Extract the [x, y] coordinate from the center of the cell holding the provided text.  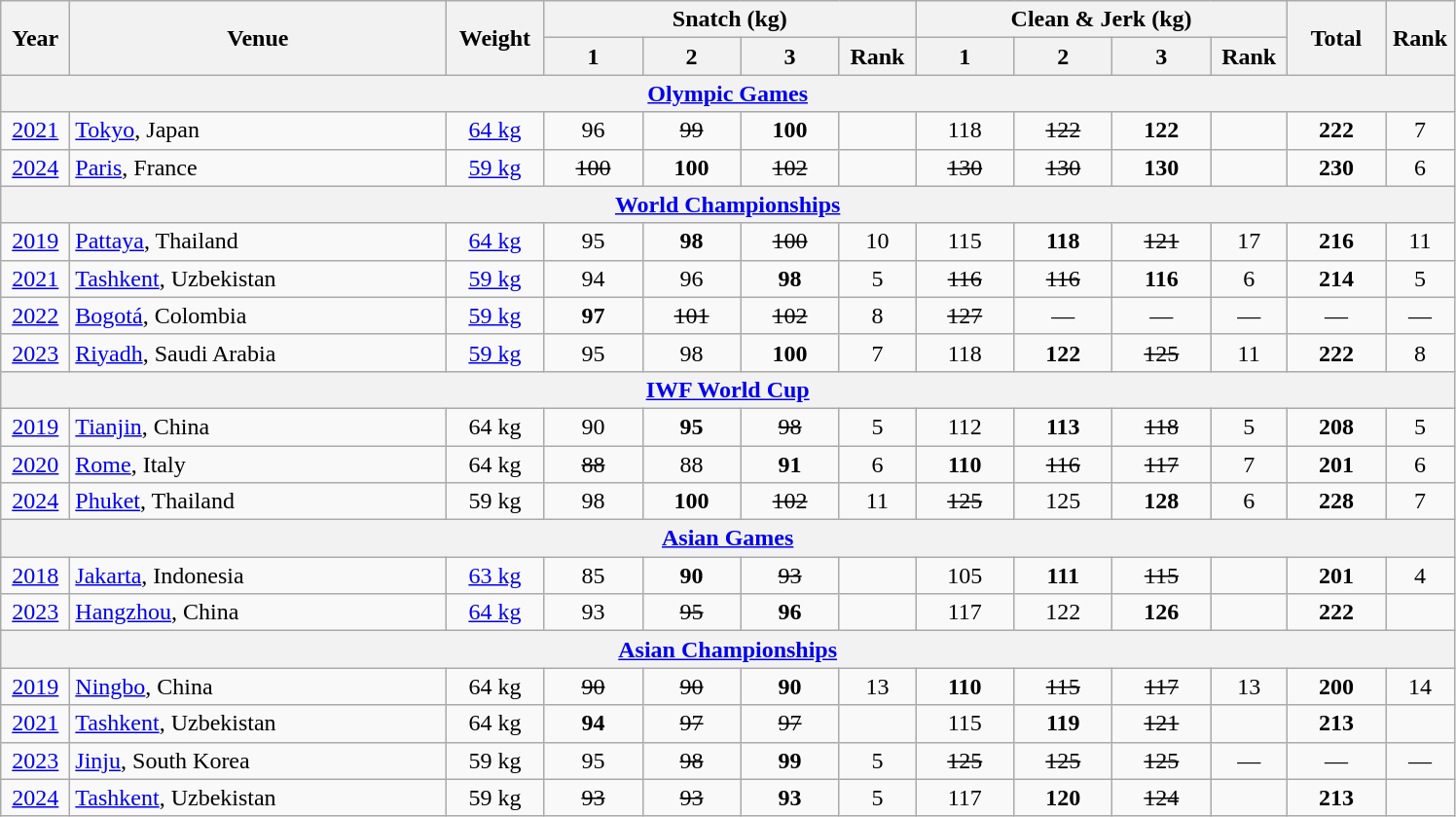
105 [965, 576]
128 [1162, 501]
2020 [35, 464]
14 [1421, 687]
119 [1063, 724]
Snatch (kg) [730, 19]
World Championships [728, 204]
120 [1063, 798]
10 [878, 241]
Pattaya, Thailand [258, 241]
124 [1162, 798]
208 [1335, 427]
113 [1063, 427]
Hangzhou, China [258, 613]
Jakarta, Indonesia [258, 576]
17 [1250, 241]
Tianjin, China [258, 427]
Clean & Jerk (kg) [1102, 19]
Bogotá, Colombia [258, 316]
101 [691, 316]
127 [965, 316]
2022 [35, 316]
111 [1063, 576]
2018 [35, 576]
Asian Championships [728, 650]
216 [1335, 241]
228 [1335, 501]
Total [1335, 38]
91 [790, 464]
Asian Games [728, 538]
214 [1335, 279]
Year [35, 38]
Riyadh, Saudi Arabia [258, 353]
4 [1421, 576]
126 [1162, 613]
200 [1335, 687]
Paris, France [258, 167]
Phuket, Thailand [258, 501]
Venue [258, 38]
Ningbo, China [258, 687]
Rome, Italy [258, 464]
63 kg [494, 576]
Tokyo, Japan [258, 130]
IWF World Cup [728, 390]
Olympic Games [728, 93]
Jinju, South Korea [258, 761]
230 [1335, 167]
Weight [494, 38]
85 [594, 576]
112 [965, 427]
